Find where the given text appears and provide that cell's center as [X, Y] coordinate. 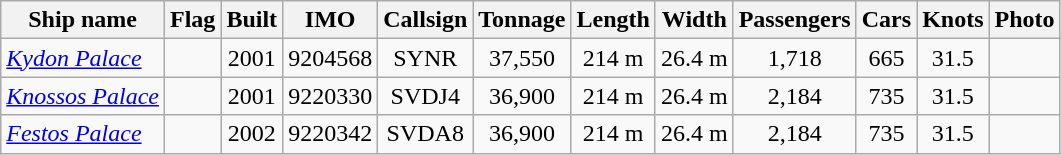
Kydon Palace [83, 58]
665 [886, 58]
Knots [953, 20]
37,550 [522, 58]
9220342 [330, 134]
9220330 [330, 96]
Length [613, 20]
Built [252, 20]
SVDA8 [426, 134]
SVDJ4 [426, 96]
Knossos Palace [83, 96]
1,718 [794, 58]
Passengers [794, 20]
Width [694, 20]
Tonnage [522, 20]
Callsign [426, 20]
Flag [192, 20]
SYNR [426, 58]
Festos Palace [83, 134]
2002 [252, 134]
9204568 [330, 58]
Cars [886, 20]
IMO [330, 20]
Photo [1024, 20]
Ship name [83, 20]
